Search for the cell housing the specified text and yield its (x, y) center coordinate. 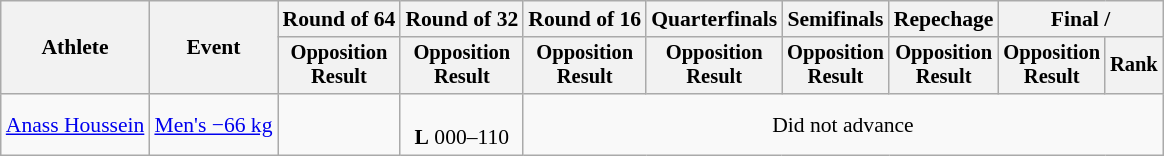
Semifinals (836, 19)
Event (213, 48)
Anass Houssein (76, 124)
Did not advance (842, 124)
Final / (1080, 19)
Round of 32 (462, 19)
Quarterfinals (714, 19)
Repechage (944, 19)
Men's −66 kg (213, 124)
Athlete (76, 48)
L 000–110 (462, 124)
Round of 16 (584, 19)
Round of 64 (340, 19)
Rank (1134, 66)
